Output the (x, y) coordinate of the center of the cell containing the given text.  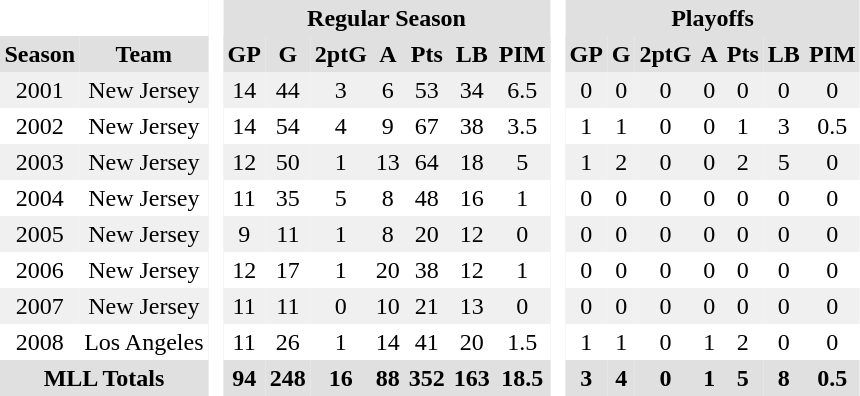
2007 (40, 306)
64 (426, 162)
2006 (40, 270)
94 (244, 378)
21 (426, 306)
17 (288, 270)
3.5 (522, 126)
Los Angeles (144, 342)
26 (288, 342)
18 (472, 162)
352 (426, 378)
MLL Totals (104, 378)
Team (144, 54)
67 (426, 126)
34 (472, 90)
88 (388, 378)
2002 (40, 126)
53 (426, 90)
35 (288, 198)
248 (288, 378)
41 (426, 342)
2008 (40, 342)
2005 (40, 234)
50 (288, 162)
2004 (40, 198)
48 (426, 198)
2003 (40, 162)
Regular Season (386, 18)
54 (288, 126)
1.5 (522, 342)
Playoffs (712, 18)
Season (40, 54)
18.5 (522, 378)
2001 (40, 90)
10 (388, 306)
163 (472, 378)
6 (388, 90)
44 (288, 90)
6.5 (522, 90)
